Return the (X, Y) coordinate for the center point of the cell that contains the specified text.  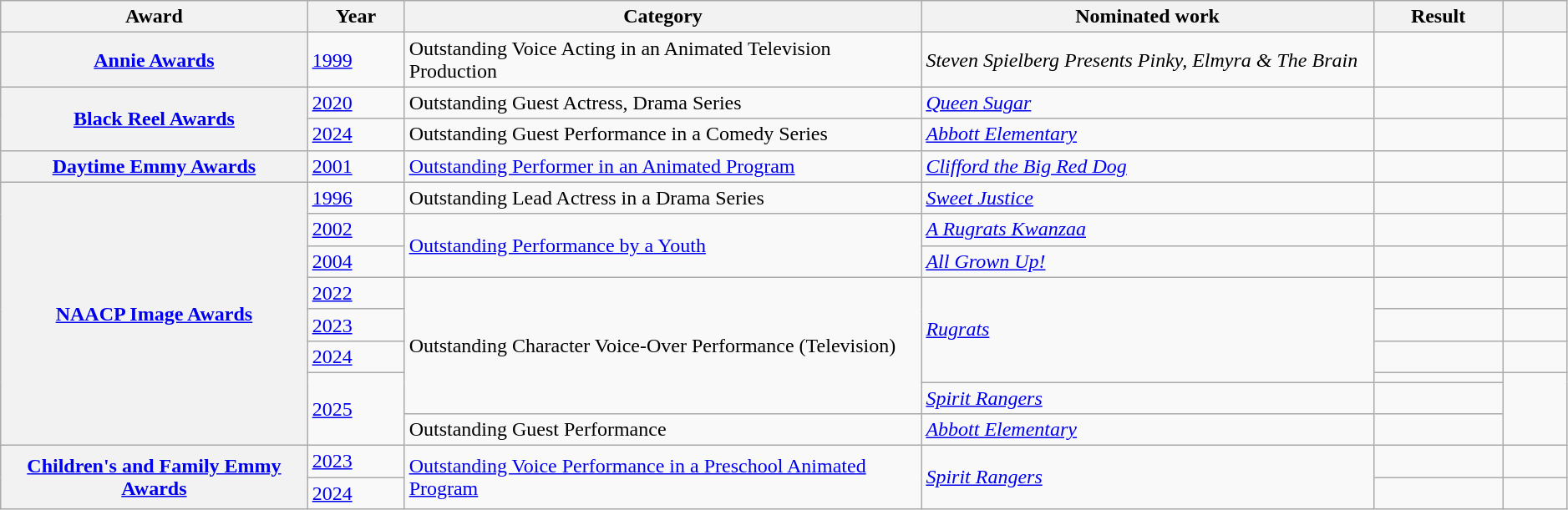
1996 (356, 198)
Rugrats (1148, 329)
Daytime Emmy Awards (154, 166)
Children's and Family Emmy Awards (154, 477)
Result (1439, 17)
2020 (356, 103)
1999 (356, 60)
Clifford the Big Red Dog (1148, 166)
Outstanding Character Voice-Over Performance (Television) (663, 346)
Sweet Justice (1148, 198)
Black Reel Awards (154, 119)
Outstanding Guest Performance (663, 430)
All Grown Up! (1148, 261)
Annie Awards (154, 60)
Outstanding Guest Performance in a Comedy Series (663, 134)
Category (663, 17)
Outstanding Voice Acting in an Animated Television Production (663, 60)
2022 (356, 293)
Outstanding Guest Actress, Drama Series (663, 103)
Award (154, 17)
Queen Sugar (1148, 103)
A Rugrats Kwanzaa (1148, 230)
2025 (356, 409)
Steven Spielberg Presents Pinky, Elmyra & The Brain (1148, 60)
2001 (356, 166)
Outstanding Voice Performance in a Preschool Animated Program (663, 477)
NAACP Image Awards (154, 314)
2004 (356, 261)
2002 (356, 230)
Outstanding Lead Actress in a Drama Series (663, 198)
Year (356, 17)
Nominated work (1148, 17)
Outstanding Performance by a Youth (663, 245)
Outstanding Performer in an Animated Program (663, 166)
